Find where the given text appears and provide that cell's center as (x, y) coordinate. 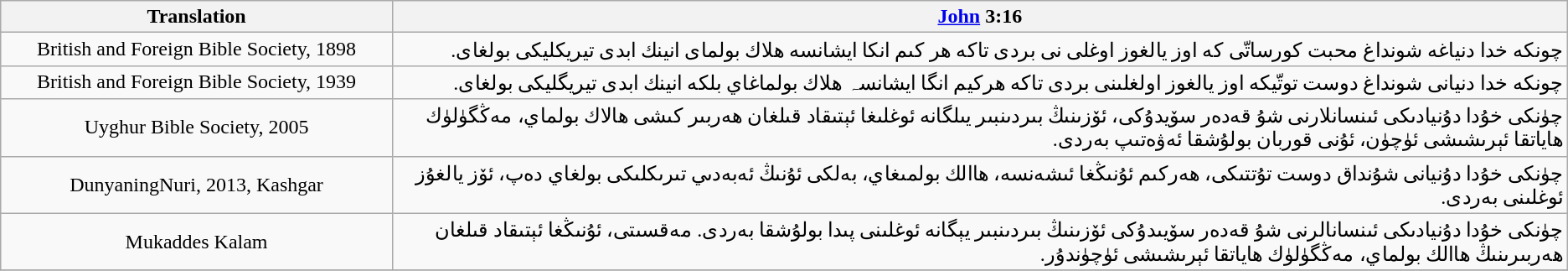
John 3:16 (980, 17)
چۈنكى خۇدا دۇنيانى شۇنداق دوست تۇتتىكى، ھەركىم ئۇنىڭغا ئىشەنسە، ھاالك بولمىغاي، بەلكى ئۇنىڭ ئەبەدىي تىرىكلىكى بولغاي دەپ، ئۆز يالغۇز ئوغلىنى بەردى. (980, 185)
Uyghur Bible Society, 2005 (197, 128)
چونكه خدا دنيانى شونداغ دوست توتّيكه اوز يالغوز اولغلىنى بردى تاكه هركيم انگا ايشانسہ هلاك بولماغاي بلکه انينك ابدی تيريگليکی بولغای. (980, 82)
Mukaddes Kalam (197, 242)
DunyaningNuri, 2013, Kashgar (197, 185)
Translation (197, 17)
British and Foreign Bible Society, 1898 (197, 50)
British and Foreign Bible Society, 1939 (197, 82)
چونكە خدا دنياغە شونداغ محبت كورساتّى كە اوز يالغوز اوغلى نى بردى تاكە ھر كىم انكا ايشانسە ھلاك بولماى انينك ابدى تيريكليكى بولغاى. (980, 50)
